Extract the (x, y) coordinate from the center of the cell holding the provided text.  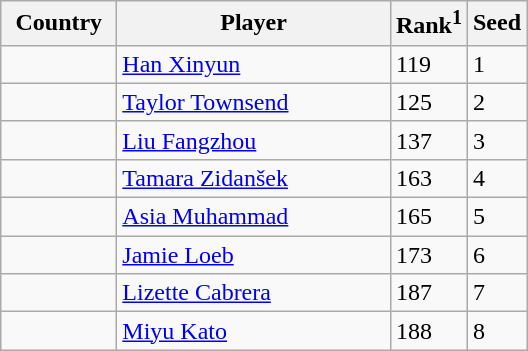
Lizette Cabrera (254, 293)
188 (428, 331)
137 (428, 140)
5 (496, 217)
165 (428, 217)
125 (428, 102)
7 (496, 293)
Country (59, 24)
Rank1 (428, 24)
Miyu Kato (254, 331)
6 (496, 255)
Taylor Townsend (254, 102)
Jamie Loeb (254, 255)
163 (428, 178)
Player (254, 24)
Liu Fangzhou (254, 140)
8 (496, 331)
119 (428, 64)
187 (428, 293)
Asia Muhammad (254, 217)
2 (496, 102)
Seed (496, 24)
Tamara Zidanšek (254, 178)
4 (496, 178)
3 (496, 140)
Han Xinyun (254, 64)
1 (496, 64)
173 (428, 255)
